Provide the [x, y] coordinate of the cell's center where the given text is located.  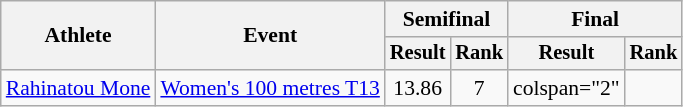
Final [595, 19]
7 [479, 88]
colspan="2" [566, 88]
Athlete [78, 36]
Rahinatou Mone [78, 88]
Women's 100 metres T13 [270, 88]
13.86 [418, 88]
Event [270, 36]
Semifinal [446, 19]
